Search for the cell housing the specified text and yield its (x, y) center coordinate. 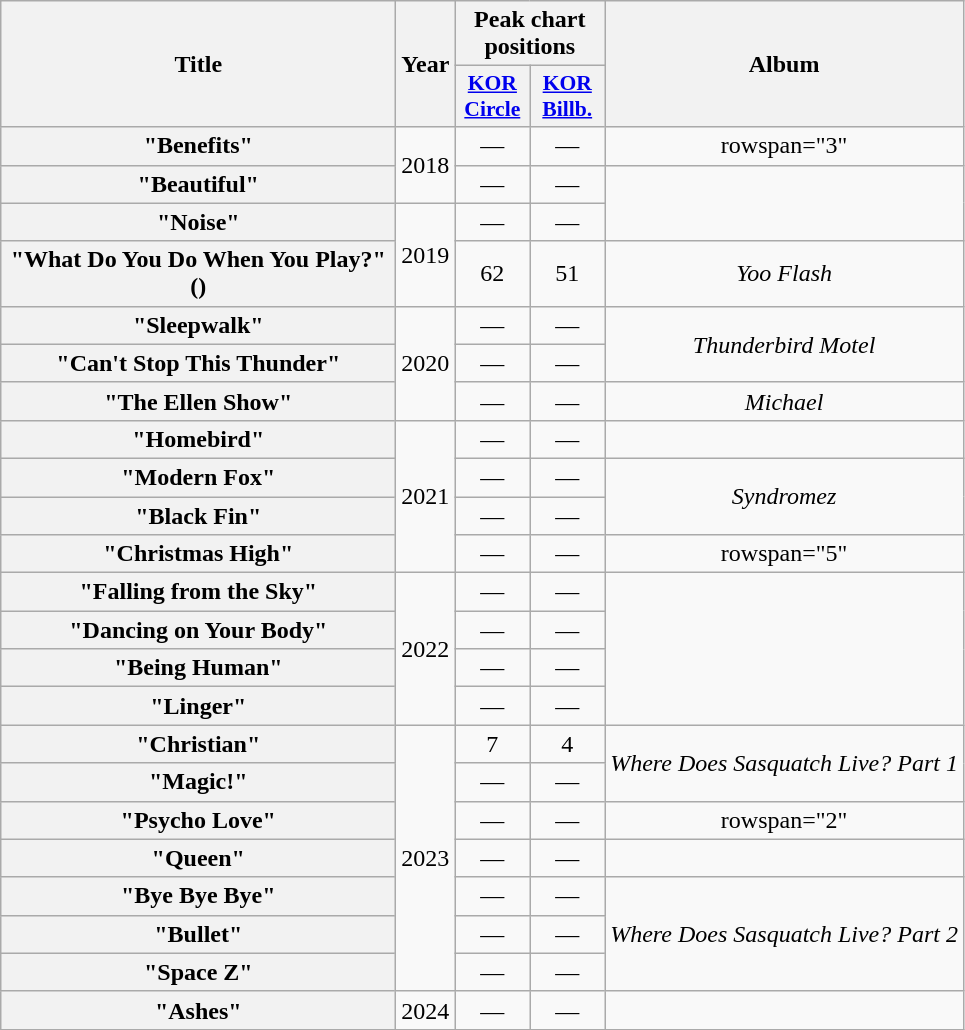
rowspan="3" (784, 146)
Peak chart positions (530, 34)
"Space Z" (198, 972)
"Ashes" (198, 1010)
51 (568, 274)
"Sleepwalk" (198, 325)
"Christmas High" (198, 554)
2022 (426, 649)
"Magic!" (198, 782)
"Queen" (198, 858)
"Noise" (198, 222)
Year (426, 64)
"Beautiful" (198, 184)
"Bye Bye Bye" (198, 896)
7 (492, 744)
"Bullet" (198, 934)
"Benefits" (198, 146)
"Can't Stop This Thunder" (198, 363)
"Falling from the Sky" (198, 592)
2023 (426, 858)
2021 (426, 496)
"Black Fin" (198, 515)
rowspan="5" (784, 554)
4 (568, 744)
2018 (426, 165)
2020 (426, 363)
2019 (426, 254)
62 (492, 274)
KOR Circle (492, 96)
Where Does Sasquatch Live? Part 1 (784, 763)
Album (784, 64)
Where Does Sasquatch Live? Part 2 (784, 934)
Yoo Flash (784, 274)
Syndromez (784, 496)
"What Do You Do When You Play?" () (198, 274)
"Dancing on Your Body" (198, 630)
2024 (426, 1010)
"Linger" (198, 706)
rowspan="2" (784, 820)
Title (198, 64)
"Being Human" (198, 668)
KOR Billb. (568, 96)
"Homebird" (198, 439)
"Psycho Love" (198, 820)
Michael (784, 401)
"The Ellen Show" (198, 401)
"Christian" (198, 744)
Thunderbird Motel (784, 344)
"Modern Fox" (198, 477)
